Return the (x, y) coordinate for the center point of the cell that contains the specified text.  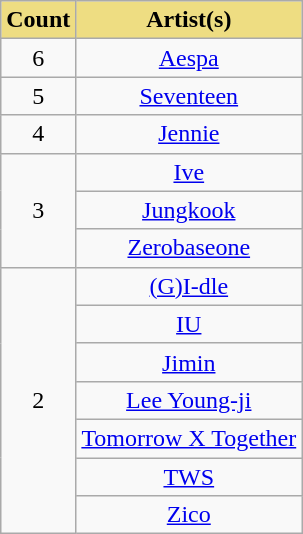
Lee Young-ji (189, 400)
Zerobaseone (189, 248)
Aespa (189, 58)
Jennie (189, 134)
(G)I-dle (189, 286)
Count (38, 20)
IU (189, 324)
Seventeen (189, 96)
4 (38, 134)
Ive (189, 172)
Jimin (189, 362)
5 (38, 96)
TWS (189, 477)
6 (38, 58)
Zico (189, 515)
Tomorrow X Together (189, 438)
2 (38, 400)
Artist(s) (189, 20)
Jungkook (189, 210)
3 (38, 210)
